Provide the [X, Y] coordinate of the cell's center where the given text is located.  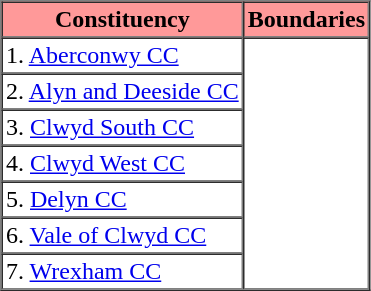
2. Alyn and Deeside CC [123, 92]
3. Clwyd South CC [123, 128]
4. Clwyd West CC [123, 164]
Boundaries [306, 20]
6. Vale of Clwyd CC [123, 236]
5. Delyn CC [123, 200]
Constituency [123, 20]
1. Aberconwy CC [123, 56]
7. Wrexham CC [123, 272]
